Identify which cell holds the provided text, then report its [X, Y] central coordinate. 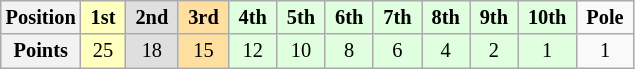
4 [446, 51]
Points [41, 51]
2nd [152, 17]
8 [349, 51]
6 [397, 51]
10th [547, 17]
12 [253, 51]
18 [152, 51]
15 [203, 51]
5th [301, 17]
9th [494, 17]
Position [41, 17]
8th [446, 17]
4th [253, 17]
1st [104, 17]
2 [494, 51]
3rd [203, 17]
Pole [604, 17]
7th [397, 17]
6th [349, 17]
10 [301, 51]
25 [104, 51]
